Return [x, y] of the center of cell containing provided text 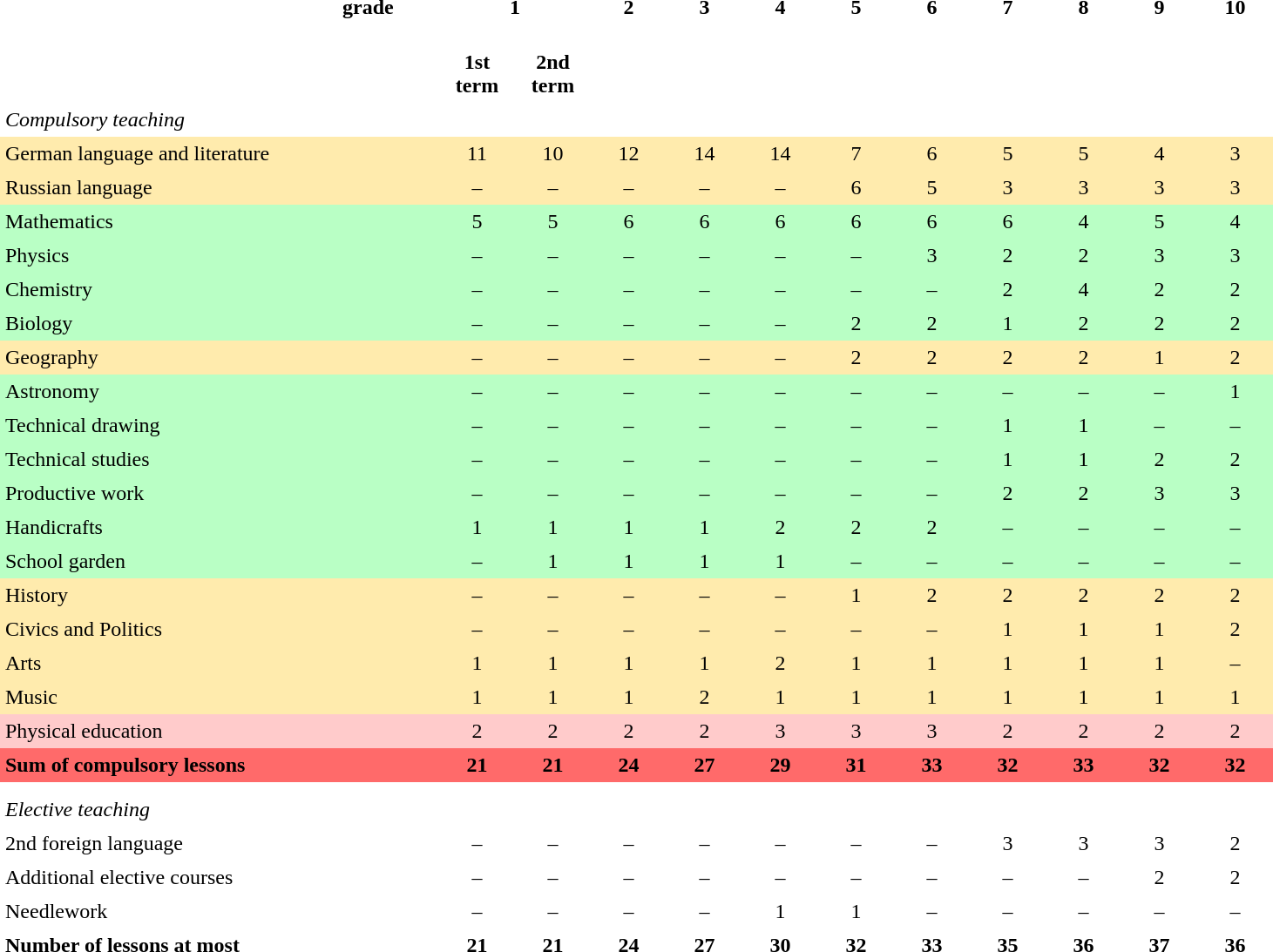
Geography [169, 357]
Astronomy [169, 392]
Russian language [169, 188]
Civics and Politics [169, 629]
Additional elective courses [169, 878]
Sum of compulsory lessons [169, 765]
Technical studies [169, 460]
Physics [169, 256]
27 [704, 765]
Music [169, 697]
29 [781, 765]
Needlework [169, 911]
10 [552, 153]
7 [856, 153]
German language and literature [169, 153]
Technical drawing [169, 425]
12 [629, 153]
24 [629, 765]
Compulsory teaching [599, 120]
Mathematics [169, 221]
History [169, 596]
Biology [169, 324]
2nd term [552, 74]
11 [477, 153]
Elective teaching [599, 810]
Handicrafts [169, 528]
Arts [169, 664]
Productive work [169, 493]
1st term [477, 74]
School garden [169, 561]
Physical education [169, 732]
Chemistry [169, 289]
31 [856, 765]
2nd foreign language [169, 843]
